Determine the (x, y) coordinate at the center of the cell enclosing the given text.  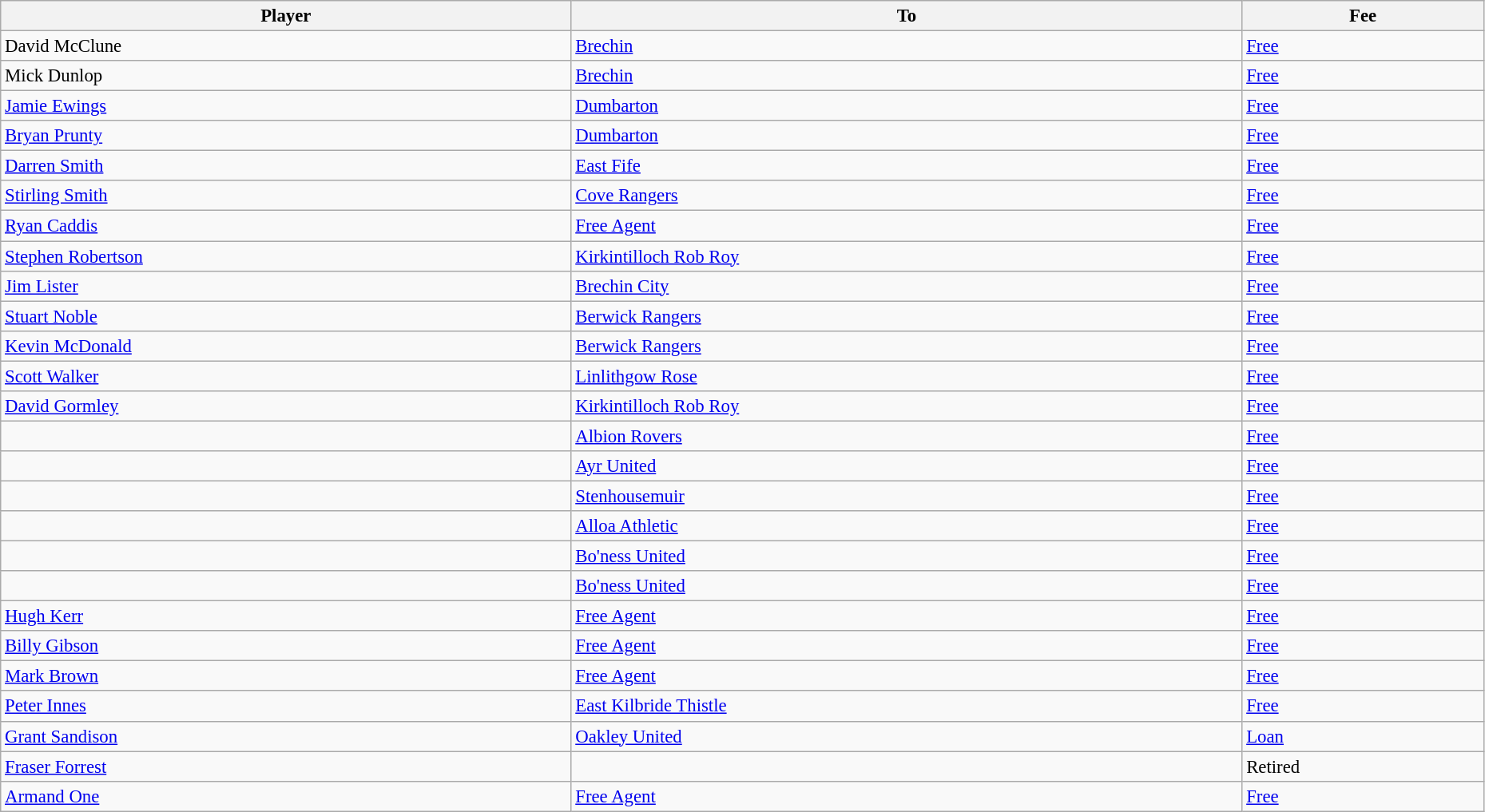
Mark Brown (286, 676)
David McClune (286, 46)
Fee (1363, 16)
Hugh Kerr (286, 616)
East Fife (907, 166)
Bryan Prunty (286, 136)
Scott Walker (286, 376)
Armand One (286, 796)
Retired (1363, 766)
Oakley United (907, 736)
Stirling Smith (286, 196)
David Gormley (286, 406)
Player (286, 16)
Jim Lister (286, 286)
Cove Rangers (907, 196)
To (907, 16)
Ryan Caddis (286, 226)
Brechin City (907, 286)
Kevin McDonald (286, 346)
Stephen Robertson (286, 256)
East Kilbride Thistle (907, 707)
Stenhousemuir (907, 496)
Mick Dunlop (286, 76)
Stuart Noble (286, 316)
Fraser Forrest (286, 766)
Linlithgow Rose (907, 376)
Peter Innes (286, 707)
Albion Rovers (907, 436)
Jamie Ewings (286, 106)
Alloa Athletic (907, 526)
Ayr United (907, 466)
Loan (1363, 736)
Billy Gibson (286, 646)
Grant Sandison (286, 736)
Darren Smith (286, 166)
